Extract the [x, y] coordinate from the center of the cell holding the provided text.  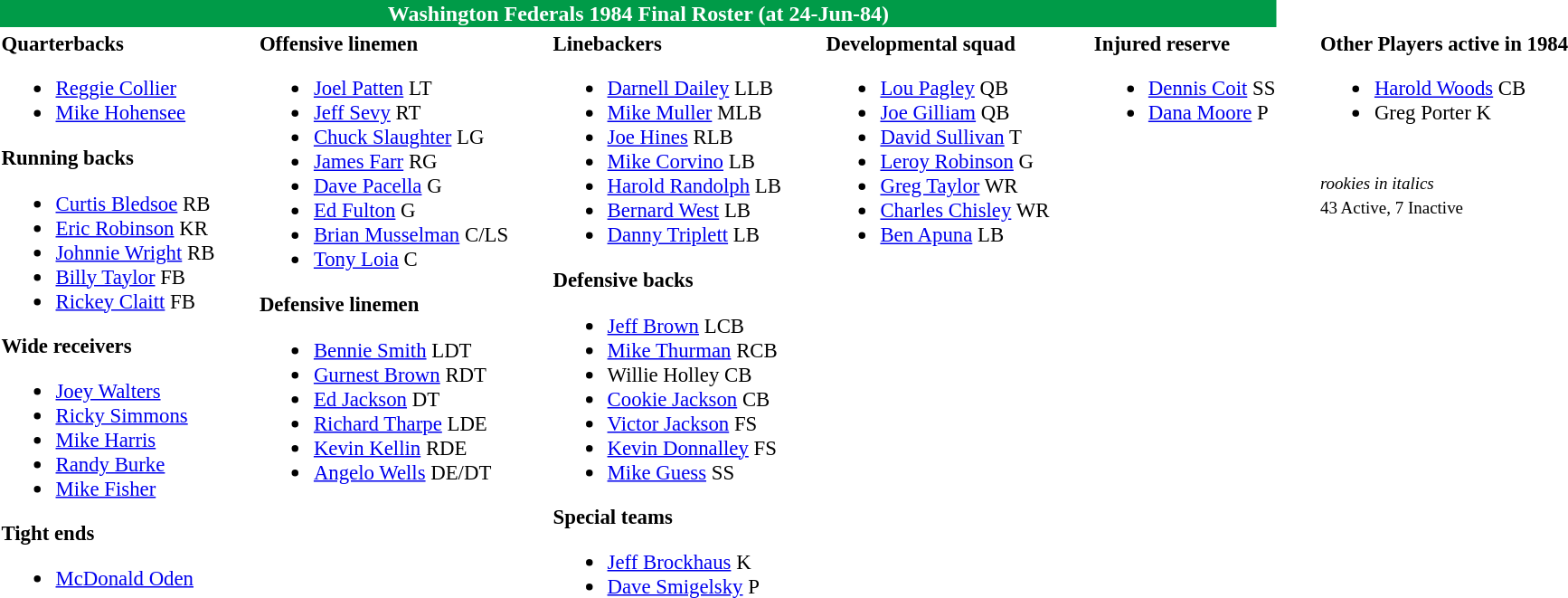
Washington Federals 1984 Final Roster (at 24-Jun-84) [638, 14]
